Determine the (X, Y) coordinate at the center of the cell enclosing the given text.  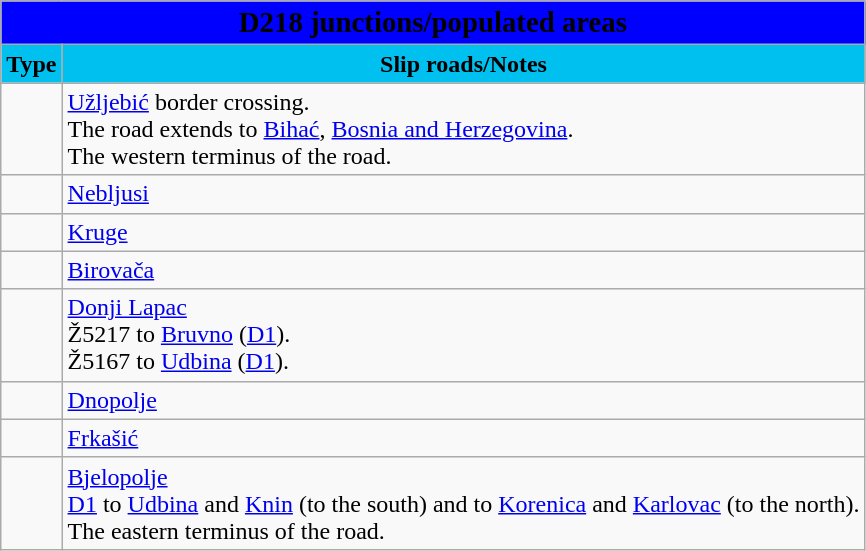
Birovača (464, 270)
Kruge (464, 232)
Bjelopolje D1 to Udbina and Knin (to the south) and to Korenica and Karlovac (to the north).The eastern terminus of the road. (464, 503)
Užljebić border crossing.The road extends to Bihać, Bosnia and Herzegovina.The western terminus of the road. (464, 129)
Frkašić (464, 438)
Dnopolje (464, 400)
Nebljusi (464, 194)
Type (32, 64)
Donji LapacŽ5217 to Bruvno (D1).Ž5167 to Udbina (D1). (464, 335)
D218 junctions/populated areas (433, 23)
Slip roads/Notes (464, 64)
